Pinpoint the cell where the given text exists, returning its (X, Y) midpoint coordinate. 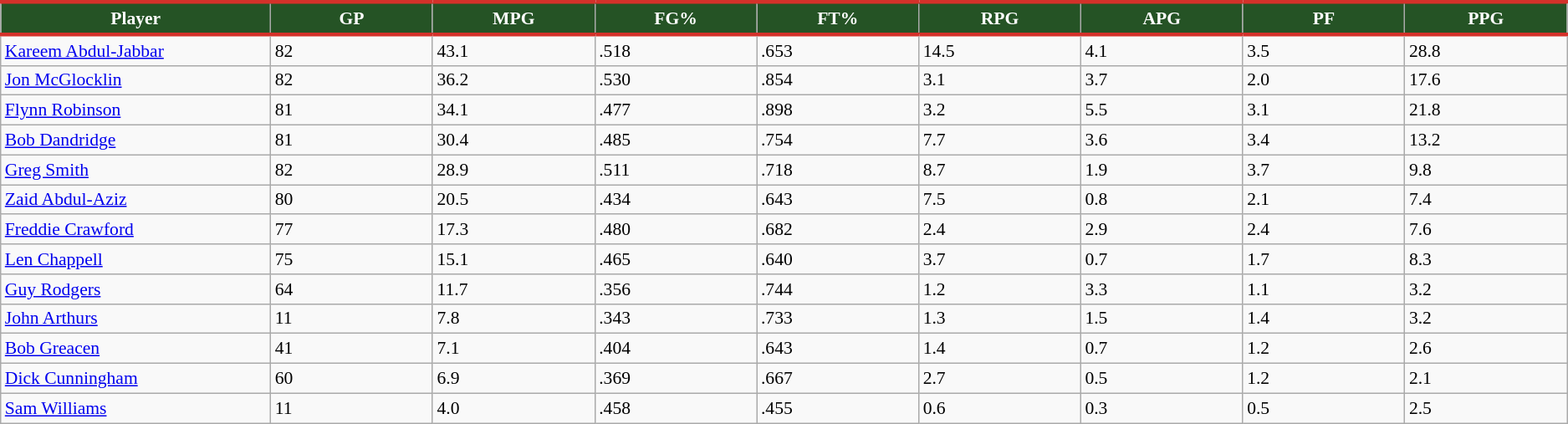
3.5 (1324, 50)
FG% (676, 18)
30.4 (513, 140)
.667 (838, 379)
7.5 (1000, 200)
8.7 (1000, 170)
43.1 (513, 50)
John Arthurs (135, 319)
.682 (838, 230)
Flynn Robinson (135, 110)
3.4 (1324, 140)
3.3 (1162, 289)
2.9 (1162, 230)
APG (1162, 18)
Dick Cunningham (135, 379)
.518 (676, 50)
2.0 (1324, 80)
7.8 (513, 319)
1.1 (1324, 289)
1.9 (1162, 170)
PPG (1486, 18)
13.2 (1486, 140)
9.8 (1486, 170)
.744 (838, 289)
Jon McGlocklin (135, 80)
.465 (676, 259)
.480 (676, 230)
.343 (676, 319)
Freddie Crawford (135, 230)
7.1 (513, 349)
Kareem Abdul-Jabbar (135, 50)
RPG (1000, 18)
28.9 (513, 170)
.898 (838, 110)
15.1 (513, 259)
28.8 (1486, 50)
64 (352, 289)
.640 (838, 259)
6.9 (513, 379)
.530 (676, 80)
20.5 (513, 200)
21.8 (1486, 110)
14.5 (1000, 50)
2.5 (1486, 408)
60 (352, 379)
.511 (676, 170)
.718 (838, 170)
2.6 (1486, 349)
8.3 (1486, 259)
41 (352, 349)
MPG (513, 18)
17.6 (1486, 80)
7.6 (1486, 230)
1.5 (1162, 319)
FT% (838, 18)
.455 (838, 408)
1.3 (1000, 319)
Sam Williams (135, 408)
.369 (676, 379)
80 (352, 200)
0.8 (1162, 200)
PF (1324, 18)
.477 (676, 110)
11.7 (513, 289)
.404 (676, 349)
4.0 (513, 408)
Bob Dandridge (135, 140)
GP (352, 18)
Player (135, 18)
.485 (676, 140)
36.2 (513, 80)
34.1 (513, 110)
7.4 (1486, 200)
Bob Greacen (135, 349)
Guy Rodgers (135, 289)
.458 (676, 408)
.653 (838, 50)
4.1 (1162, 50)
17.3 (513, 230)
.754 (838, 140)
5.5 (1162, 110)
7.7 (1000, 140)
77 (352, 230)
.434 (676, 200)
1.7 (1324, 259)
.356 (676, 289)
Zaid Abdul-Aziz (135, 200)
.854 (838, 80)
.733 (838, 319)
0.3 (1162, 408)
2.7 (1000, 379)
3.6 (1162, 140)
Greg Smith (135, 170)
0.6 (1000, 408)
75 (352, 259)
Len Chappell (135, 259)
